Locate the cell with the specified text and output its [X, Y] center coordinate. 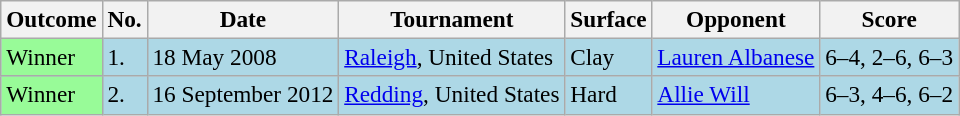
Tournament [452, 19]
Allie Will [736, 95]
1. [124, 57]
Clay [608, 57]
Surface [608, 19]
16 September 2012 [243, 95]
Raleigh, United States [452, 57]
2. [124, 95]
Hard [608, 95]
Date [243, 19]
Score [890, 19]
Lauren Albanese [736, 57]
18 May 2008 [243, 57]
Redding, United States [452, 95]
6–3, 4–6, 6–2 [890, 95]
No. [124, 19]
6–4, 2–6, 6–3 [890, 57]
Outcome [52, 19]
Opponent [736, 19]
